Return (X, Y) of the center of cell containing provided text 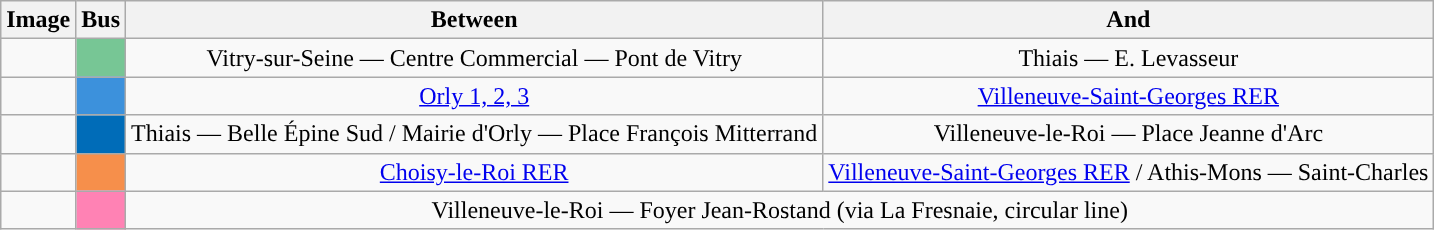
Between (474, 20)
Orly 1, 2, 3 (474, 96)
Choisy-le-Roi RER (474, 172)
Bus (101, 20)
Image (38, 20)
Thiais — Belle Épine Sud / Mairie d'Orly — Place François Mitterrand (474, 134)
Villeneuve-Saint-Georges RER / Athis-Mons — Saint-Charles (1128, 172)
Villeneuve-le-Roi — Place Jeanne d'Arc (1128, 134)
And (1128, 20)
Villeneuve-le-Roi — Foyer Jean-Rostand (via La Fresnaie, circular line) (780, 210)
Vitry-sur-Seine — Centre Commercial — Pont de Vitry (474, 58)
Villeneuve-Saint-Georges RER (1128, 96)
Thiais — E. Levasseur (1128, 58)
